Pinpoint the cell where the given text exists, returning its (X, Y) midpoint coordinate. 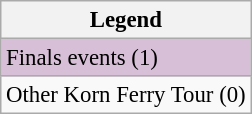
Finals events (1) (126, 58)
Other Korn Ferry Tour (0) (126, 95)
Legend (126, 20)
